Return the (x, y) coordinate for the center point of the cell that contains the specified text.  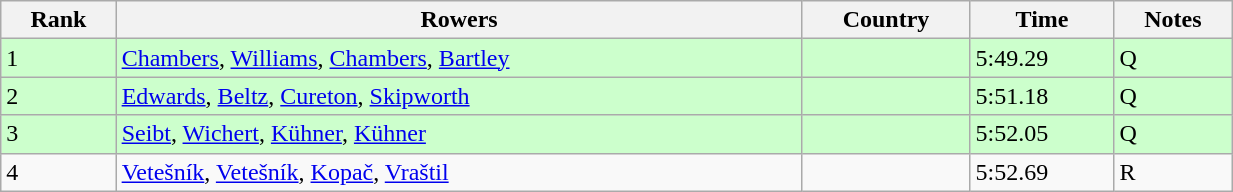
Rank (58, 20)
Seibt, Wichert, Kühner, Kühner (459, 134)
Time (1042, 20)
5:49.29 (1042, 58)
5:51.18 (1042, 96)
Vetešník, Vetešník, Kopač, Vraštil (459, 172)
3 (58, 134)
1 (58, 58)
2 (58, 96)
5:52.05 (1042, 134)
Notes (1173, 20)
Chambers, Williams, Chambers, Bartley (459, 58)
5:52.69 (1042, 172)
Edwards, Beltz, Cureton, Skipworth (459, 96)
Rowers (459, 20)
4 (58, 172)
Country (886, 20)
R (1173, 172)
